From the cell containing the given text, extract its center point as [X, Y] coordinate. 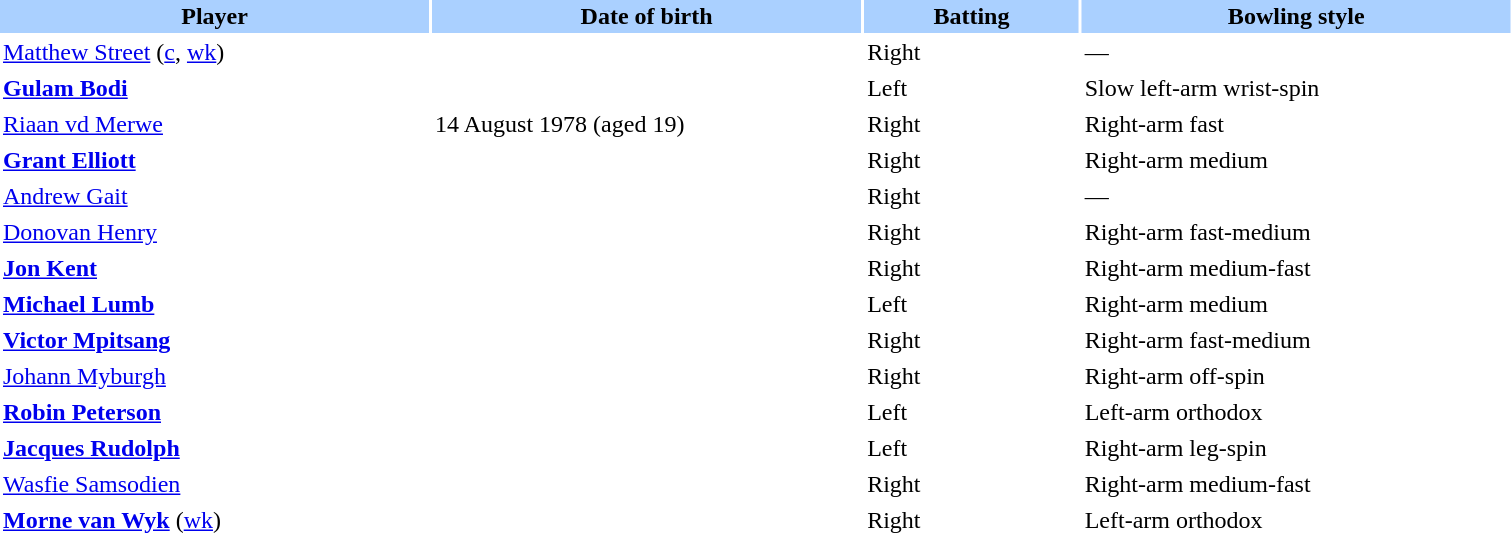
Jacques Rudolph [214, 448]
Bowling style [1296, 16]
Left-arm orthodox [1296, 412]
Johann Myburgh [214, 376]
Riaan vd Merwe [214, 124]
Grant Elliott [214, 160]
Donovan Henry [214, 232]
Andrew Gait [214, 196]
Robin Peterson [214, 412]
Right-arm leg-spin [1296, 448]
Wasfie Samsodien [214, 484]
Matthew Street (c, wk) [214, 52]
Player [214, 16]
Right-arm off-spin [1296, 376]
Date of birth [646, 16]
Victor Mpitsang [214, 340]
Slow left-arm wrist-spin [1296, 88]
Michael Lumb [214, 304]
Gulam Bodi [214, 88]
Jon Kent [214, 268]
Batting [972, 16]
Right-arm fast [1296, 124]
14 August 1978 (aged 19) [646, 124]
